Locate the cell with the specified text and output its (X, Y) center coordinate. 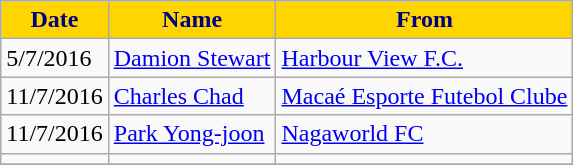
5/7/2016 (55, 58)
Nagaworld FC (424, 134)
Name (192, 20)
Harbour View F.C. (424, 58)
Charles Chad (192, 96)
From (424, 20)
Macaé Esporte Futebol Clube (424, 96)
Damion Stewart (192, 58)
Park Yong-joon (192, 134)
Date (55, 20)
